For the text-containing cell, return its midpoint in [X, Y] coordinate format. 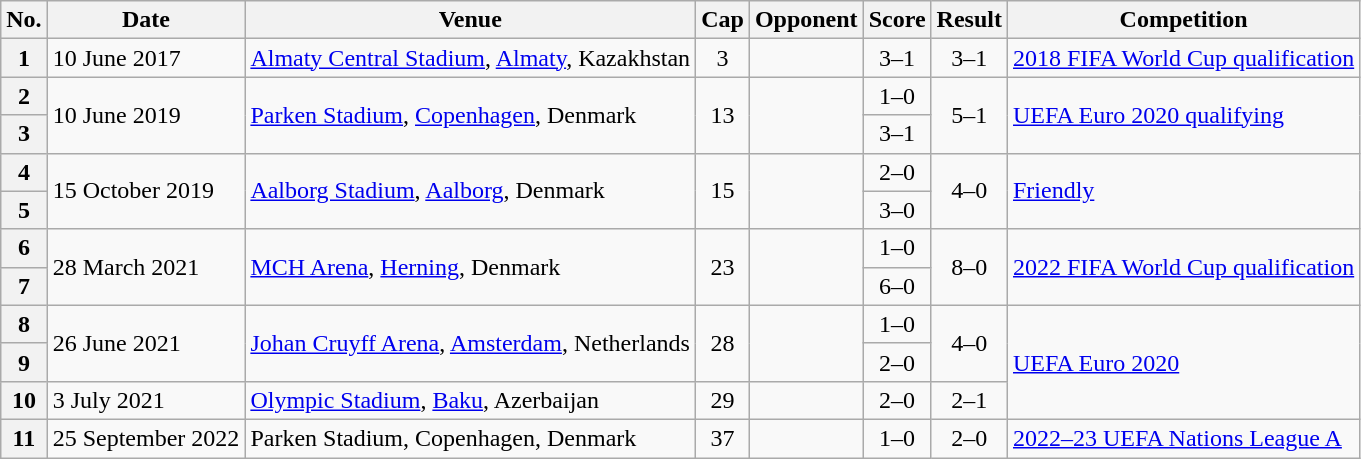
Date [146, 20]
5 [24, 210]
Venue [470, 20]
7 [24, 286]
26 June 2021 [146, 343]
28 [723, 343]
10 [24, 400]
UEFA Euro 2020 qualifying [1183, 115]
2–1 [969, 400]
Score [897, 20]
No. [24, 20]
3 July 2021 [146, 400]
UEFA Euro 2020 [1183, 362]
1 [24, 58]
28 March 2021 [146, 267]
Aalborg Stadium, Aalborg, Denmark [470, 191]
2 [24, 96]
37 [723, 438]
15 October 2019 [146, 191]
6 [24, 248]
Johan Cruyff Arena, Amsterdam, Netherlands [470, 343]
Competition [1183, 20]
15 [723, 191]
11 [24, 438]
Cap [723, 20]
MCH Arena, Herning, Denmark [470, 267]
8–0 [969, 267]
25 September 2022 [146, 438]
Friendly [1183, 191]
29 [723, 400]
2022–23 UEFA Nations League A [1183, 438]
13 [723, 115]
3–0 [897, 210]
Result [969, 20]
Olympic Stadium, Baku, Azerbaijan [470, 400]
23 [723, 267]
2018 FIFA World Cup qualification [1183, 58]
4 [24, 172]
10 June 2017 [146, 58]
8 [24, 324]
6–0 [897, 286]
9 [24, 362]
Almaty Central Stadium, Almaty, Kazakhstan [470, 58]
10 June 2019 [146, 115]
Opponent [806, 20]
2022 FIFA World Cup qualification [1183, 267]
5–1 [969, 115]
